Output the (X, Y) coordinate of the center of the cell containing the given text.  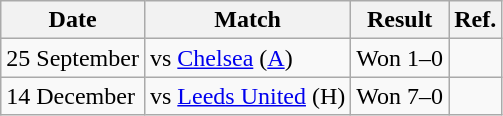
vs Leeds United (H) (247, 96)
25 September (73, 58)
Ref. (476, 20)
vs Chelsea (A) (247, 58)
Match (247, 20)
Won 1–0 (400, 58)
Won 7–0 (400, 96)
Date (73, 20)
14 December (73, 96)
Result (400, 20)
